For the text-containing cell, return its midpoint in [x, y] coordinate format. 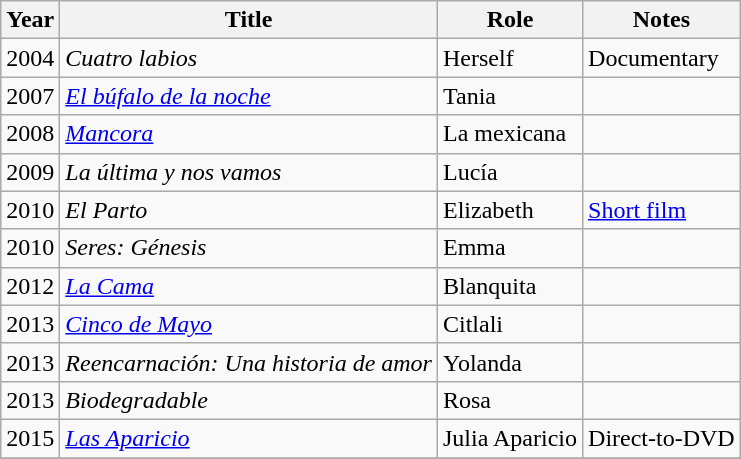
El Parto [249, 210]
Year [30, 20]
Biodegradable [249, 400]
Blanquita [510, 286]
Rosa [510, 400]
Las Aparicio [249, 438]
Cuatro labios [249, 58]
2015 [30, 438]
2004 [30, 58]
Tania [510, 96]
Mancora [249, 134]
Role [510, 20]
La Cama [249, 286]
Short film [662, 210]
El búfalo de la noche [249, 96]
2012 [30, 286]
Citlali [510, 324]
2008 [30, 134]
Documentary [662, 58]
Reencarnación: Una historia de amor [249, 362]
Yolanda [510, 362]
La mexicana [510, 134]
Elizabeth [510, 210]
Lucía [510, 172]
2007 [30, 96]
Julia Aparicio [510, 438]
Notes [662, 20]
Herself [510, 58]
Seres: Génesis [249, 248]
Title [249, 20]
Cinco de Mayo [249, 324]
Emma [510, 248]
Direct-to-DVD [662, 438]
2009 [30, 172]
La última y nos vamos [249, 172]
